Pinpoint the cell where the given text exists, returning its [X, Y] midpoint coordinate. 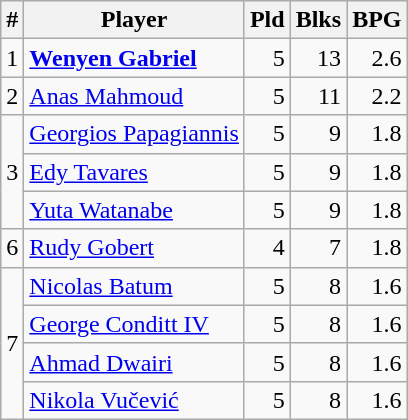
13 [318, 58]
Nikola Vučević [134, 400]
George Conditt IV [134, 324]
3 [12, 172]
Wenyen Gabriel [134, 58]
Georgios Papagiannis [134, 134]
# [12, 20]
Pld [267, 20]
11 [318, 96]
Edy Tavares [134, 172]
Yuta Watanabe [134, 210]
Player [134, 20]
Anas Mahmoud [134, 96]
2.6 [377, 58]
Nicolas Batum [134, 286]
Blks [318, 20]
1 [12, 58]
BPG [377, 20]
Rudy Gobert [134, 248]
2.2 [377, 96]
6 [12, 248]
2 [12, 96]
4 [267, 248]
Ahmad Dwairi [134, 362]
